Extract the (X, Y) coordinate from the center of the cell holding the provided text.  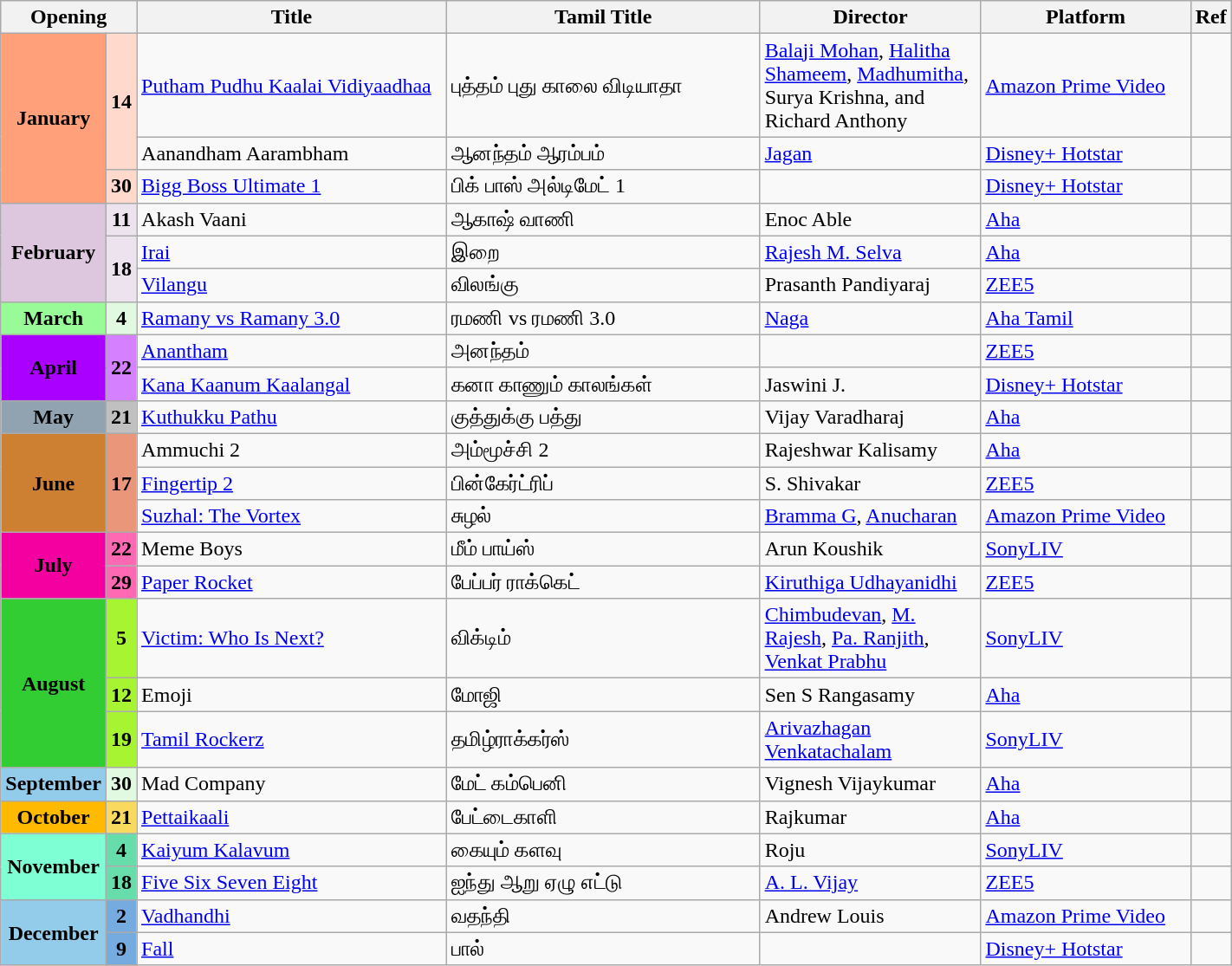
கனா காணும் காலங்கள் (603, 384)
Anantham (292, 351)
ஆகாஷ் வாணி (603, 219)
Enoc Able (870, 219)
Platform (1086, 17)
5 (121, 639)
Rajkumar (870, 817)
விக்டிம் (603, 639)
October (54, 817)
Ammuchi 2 (292, 450)
கையும் களவு (603, 850)
Vignesh Vijaykumar (870, 784)
ஐந்து ஆறு ஏழு எட்டு (603, 883)
பால் (603, 949)
Kana Kaanum Kaalangal (292, 384)
Balaji Mohan, Halitha Shameem, Madhumitha, Surya Krishna, and Richard Anthony (870, 85)
புத்தம் புது காலை விடியாதா (603, 85)
S. Shivakar (870, 483)
Emoji (292, 695)
January (54, 118)
A. L. Vijay (870, 883)
Aha Tamil (1086, 318)
Fall (292, 949)
Tamil Title (603, 17)
March (54, 318)
அனந்தம் (603, 351)
14 (121, 102)
Rajeshwar Kalisamy (870, 450)
மோஜி (603, 695)
Putham Pudhu Kaalai Vidiyaadhaa (292, 85)
Chimbudevan, M. Rajesh, Pa. Ranjith, Venkat Prabhu (870, 639)
Aanandham Aarambham (292, 153)
பிக் பாஸ் அல்டிமேட் 1 (603, 186)
வதந்தி (603, 916)
9 (121, 949)
Kuthukku Pathu (292, 417)
August (54, 683)
12 (121, 695)
Five Six Seven Eight (292, 883)
Naga (870, 318)
Prasanth Pandiyaraj (870, 285)
Fingertip 2 (292, 483)
Mad Company (292, 784)
Jaswini J. (870, 384)
Pettaikaali (292, 817)
பேட்டைகாளி (603, 817)
December (54, 932)
குத்துக்கு பத்து (603, 417)
Ref (1211, 17)
பேப்பர் ராக்கெட் (603, 582)
Vadhandhi (292, 916)
Kiruthiga Udhayanidhi (870, 582)
Suzhal: The Vortex (292, 516)
Title (292, 17)
Kaiyum Kalavum (292, 850)
மேட் கம்பெனி (603, 784)
Paper Rocket (292, 582)
February (54, 252)
Opening (69, 17)
பின்கேர்ட்ரிப் (603, 483)
September (54, 784)
Tamil Rockerz (292, 740)
Rajesh M. Selva (870, 252)
ரமணி vs ரமணி 3.0 (603, 318)
இறை (603, 252)
Meme Boys (292, 549)
Vilangu (292, 285)
Irai (292, 252)
Ramany vs Ramany 3.0 (292, 318)
Roju (870, 850)
ஆனந்தம் ஆரம்பம் (603, 153)
Sen S Rangasamy (870, 695)
11 (121, 219)
Vijay Varadharaj (870, 417)
Director (870, 17)
Arivazhagan Venkatachalam (870, 740)
Akash Vaani (292, 219)
17 (121, 483)
சுழல் (603, 516)
விலங்கு (603, 285)
2 (121, 916)
Arun Koushik (870, 549)
Bramma G, Anucharan (870, 516)
29 (121, 582)
19 (121, 740)
May (54, 417)
November (54, 866)
Jagan (870, 153)
மீம் பாய்ஸ் (603, 549)
Andrew Louis (870, 916)
Victim: Who Is Next? (292, 639)
Bigg Boss Ultimate 1 (292, 186)
அம்மூச்சி 2 (603, 450)
July (54, 566)
June (54, 483)
தமிழ்ராக்கர்ஸ் (603, 740)
April (54, 367)
